Find where the given text appears and provide that cell's center as [x, y] coordinate. 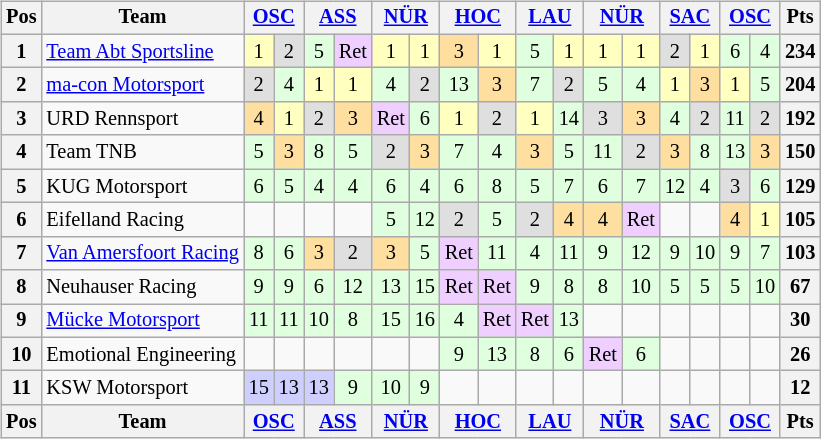
26 [800, 354]
Neuhauser Racing [142, 287]
204 [800, 85]
Emotional Engineering [142, 354]
129 [800, 186]
105 [800, 220]
234 [800, 51]
Van Amersfoort Racing [142, 253]
KSW Motorsport [142, 388]
URD Rennsport [142, 119]
Team Abt Sportsline [142, 51]
192 [800, 119]
Eifelland Racing [142, 220]
150 [800, 152]
ma-con Motorsport [142, 85]
14 [569, 119]
67 [800, 287]
30 [800, 321]
103 [800, 253]
Team TNB [142, 152]
Mücke Motorsport [142, 321]
KUG Motorsport [142, 186]
16 [425, 321]
